Provide the [x, y] coordinate of the cell's center where the given text is located.  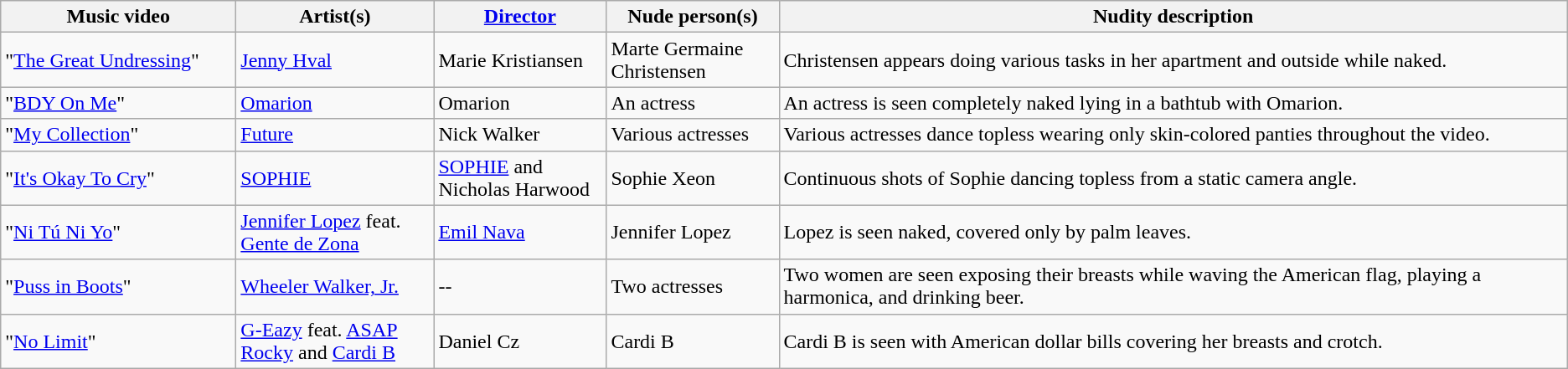
Various actresses dance topless wearing only skin-colored panties throughout the video. [1173, 135]
"My Collection" [119, 135]
An actress is seen completely naked lying in a bathtub with Omarion. [1173, 103]
Daniel Cz [520, 341]
Emil Nava [520, 233]
An actress [693, 103]
Artist(s) [335, 17]
Two women are seen exposing their breasts while waving the American flag, playing a harmonica, and drinking beer. [1173, 286]
-- [520, 286]
Marte Germaine Christensen [693, 60]
Future [335, 135]
"BDY On Me" [119, 103]
Wheeler Walker, Jr. [335, 286]
Jennifer Lopez [693, 233]
Nude person(s) [693, 17]
Cardi B [693, 341]
Lopez is seen naked, covered only by palm leaves. [1173, 233]
Sophie Xeon [693, 177]
G-Eazy feat. ASAP Rocky and Cardi B [335, 341]
Christensen appears doing various tasks in her apartment and outside while naked. [1173, 60]
Nick Walker [520, 135]
Director [520, 17]
"Ni Tú Ni Yo" [119, 233]
"Puss in Boots" [119, 286]
"It's Okay To Cry" [119, 177]
Continuous shots of Sophie dancing topless from a static camera angle. [1173, 177]
Various actresses [693, 135]
Marie Kristiansen [520, 60]
SOPHIE [335, 177]
Jennifer Lopez feat. Gente de Zona [335, 233]
Nudity description [1173, 17]
"The Great Undressing" [119, 60]
Cardi B is seen with American dollar bills covering her breasts and crotch. [1173, 341]
SOPHIE and Nicholas Harwood [520, 177]
Jenny Hval [335, 60]
Two actresses [693, 286]
"No Limit" [119, 341]
Music video [119, 17]
